Locate the cell with the specified text and output its [X, Y] center coordinate. 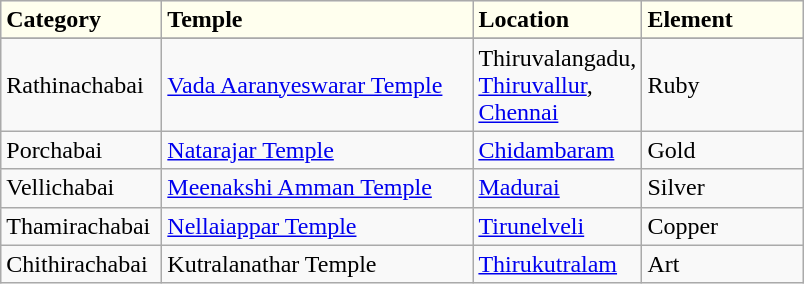
Madurai [558, 188]
Porchabai [82, 150]
Thiruvalangadu, Thiruvallur, Chennai [558, 85]
Art [722, 264]
Temple [318, 20]
Natarajar Temple [318, 150]
Chithirachabai [82, 264]
Vada Aaranyeswarar Temple [318, 85]
Thamirachabai [82, 226]
Thirukutralam [558, 264]
Rathinachabai [82, 85]
Vellichabai [82, 188]
Category [82, 20]
Tirunelveli [558, 226]
Chidambaram [558, 150]
Gold [722, 150]
Ruby [722, 85]
Silver [722, 188]
Nellaiappar Temple [318, 226]
Location [558, 20]
Meenakshi Amman Temple [318, 188]
Kutralanathar Temple [318, 264]
Element [722, 20]
Copper [722, 226]
